Detect which cell encompasses the target text, then output its [X, Y] center coordinate. 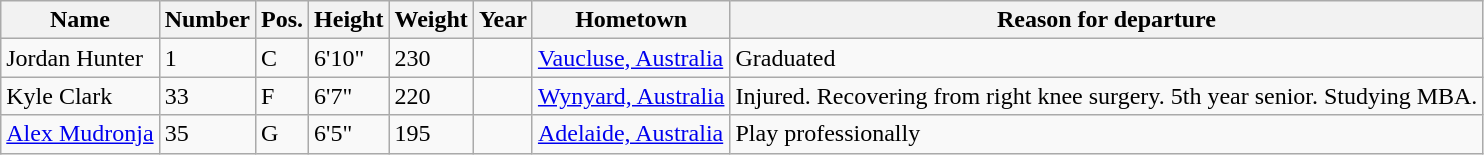
Jordan Hunter [80, 58]
Wynyard, Australia [631, 96]
Play professionally [1106, 134]
Name [80, 20]
Pos. [282, 20]
195 [431, 134]
1 [207, 58]
Weight [431, 20]
Reason for departure [1106, 20]
Height [349, 20]
35 [207, 134]
220 [431, 96]
6'5" [349, 134]
Kyle Clark [80, 96]
Alex Mudronja [80, 134]
Number [207, 20]
G [282, 134]
Year [502, 20]
F [282, 96]
Hometown [631, 20]
Adelaide, Australia [631, 134]
Vaucluse, Australia [631, 58]
33 [207, 96]
6'10" [349, 58]
Injured. Recovering from right knee surgery. 5th year senior. Studying MBA. [1106, 96]
C [282, 58]
Graduated [1106, 58]
230 [431, 58]
6'7" [349, 96]
